Return the (X, Y) coordinate for the center point of the cell that contains the specified text.  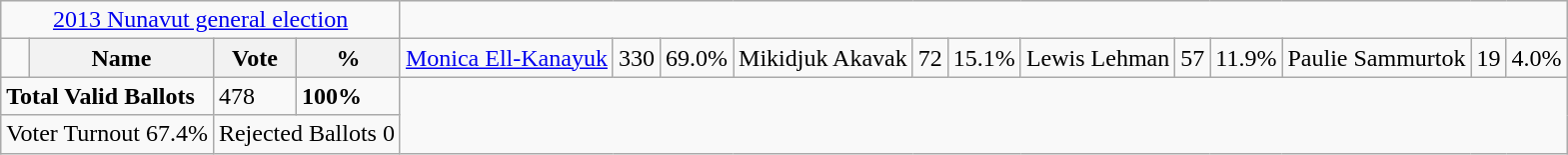
Paulie Sammurtok (1377, 58)
Vote (254, 58)
Name (121, 58)
Lewis Lehman (1097, 58)
2013 Nunavut general election (201, 20)
Rejected Ballots 0 (306, 134)
69.0% (696, 58)
Total Valid Ballots (108, 96)
478 (254, 96)
Mikidjuk Akavak (823, 58)
100% (349, 96)
15.1% (983, 58)
330 (636, 58)
% (349, 58)
19 (1489, 58)
4.0% (1537, 58)
Monica Ell-Kanayuk (506, 58)
72 (929, 58)
57 (1193, 58)
Voter Turnout 67.4% (108, 134)
11.9% (1246, 58)
